Output the [X, Y] coordinate of the center of the cell containing the given text.  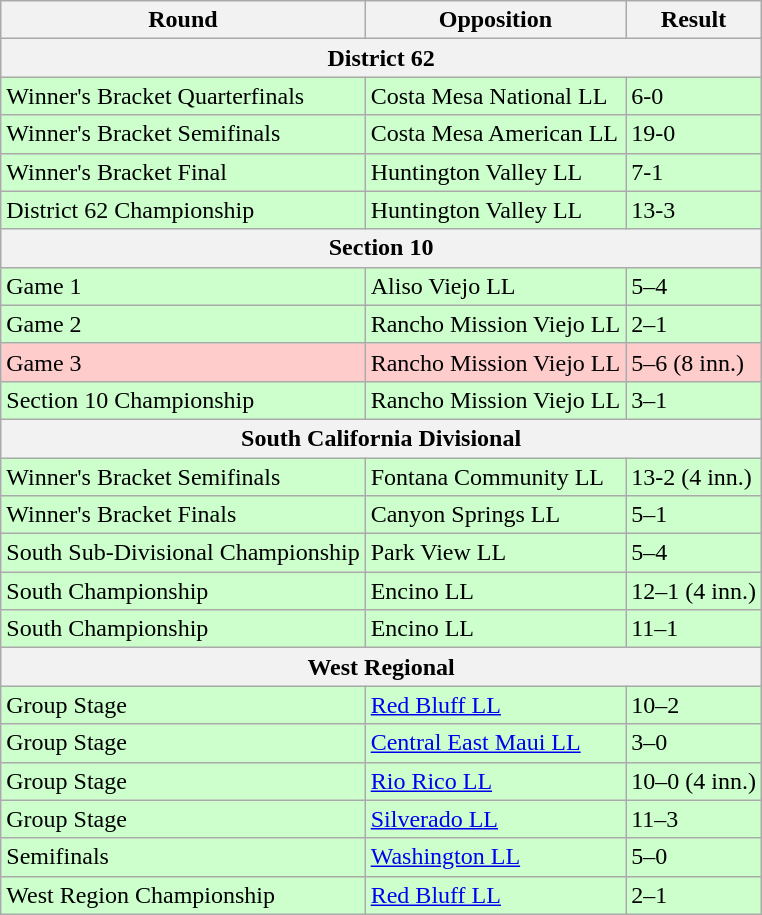
Round [183, 20]
Opposition [496, 20]
10–2 [694, 705]
Winner's Bracket Finals [183, 515]
Aliso Viejo LL [496, 286]
Game 2 [183, 324]
Canyon Springs LL [496, 515]
South California Divisional [382, 438]
Result [694, 20]
Park View LL [496, 553]
Fontana Community LL [496, 477]
South Sub-Divisional Championship [183, 553]
10–0 (4 inn.) [694, 781]
3–1 [694, 400]
Washington LL [496, 857]
Game 3 [183, 362]
West Region Championship [183, 895]
3–0 [694, 743]
Section 10 Championship [183, 400]
Silverado LL [496, 819]
Section 10 [382, 248]
Costa Mesa American LL [496, 134]
District 62 Championship [183, 210]
Rio Rico LL [496, 781]
19-0 [694, 134]
11–1 [694, 629]
11–3 [694, 819]
12–1 (4 inn.) [694, 591]
Semifinals [183, 857]
5–0 [694, 857]
6-0 [694, 96]
District 62 [382, 58]
13-3 [694, 210]
West Regional [382, 667]
Winner's Bracket Final [183, 172]
13-2 (4 inn.) [694, 477]
Game 1 [183, 286]
Central East Maui LL [496, 743]
5–6 (8 inn.) [694, 362]
Winner's Bracket Quarterfinals [183, 96]
Costa Mesa National LL [496, 96]
7-1 [694, 172]
5–1 [694, 515]
